Extract the (X, Y) coordinate from the center of the cell holding the provided text.  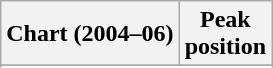
Peakposition (225, 34)
Chart (2004–06) (90, 34)
